Determine the [x, y] coordinate at the center of the cell enclosing the given text.  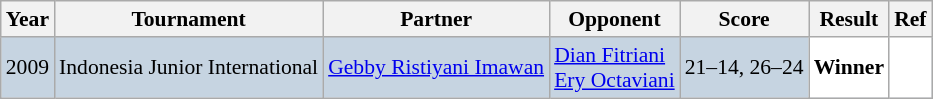
Dian Fitriani Ery Octaviani [614, 68]
2009 [28, 68]
21–14, 26–24 [744, 68]
Indonesia Junior International [188, 68]
Score [744, 19]
Result [850, 19]
Winner [850, 68]
Ref [910, 19]
Tournament [188, 19]
Gebby Ristiyani Imawan [436, 68]
Partner [436, 19]
Year [28, 19]
Opponent [614, 19]
